From the cell containing the given text, extract its center point as (X, Y) coordinate. 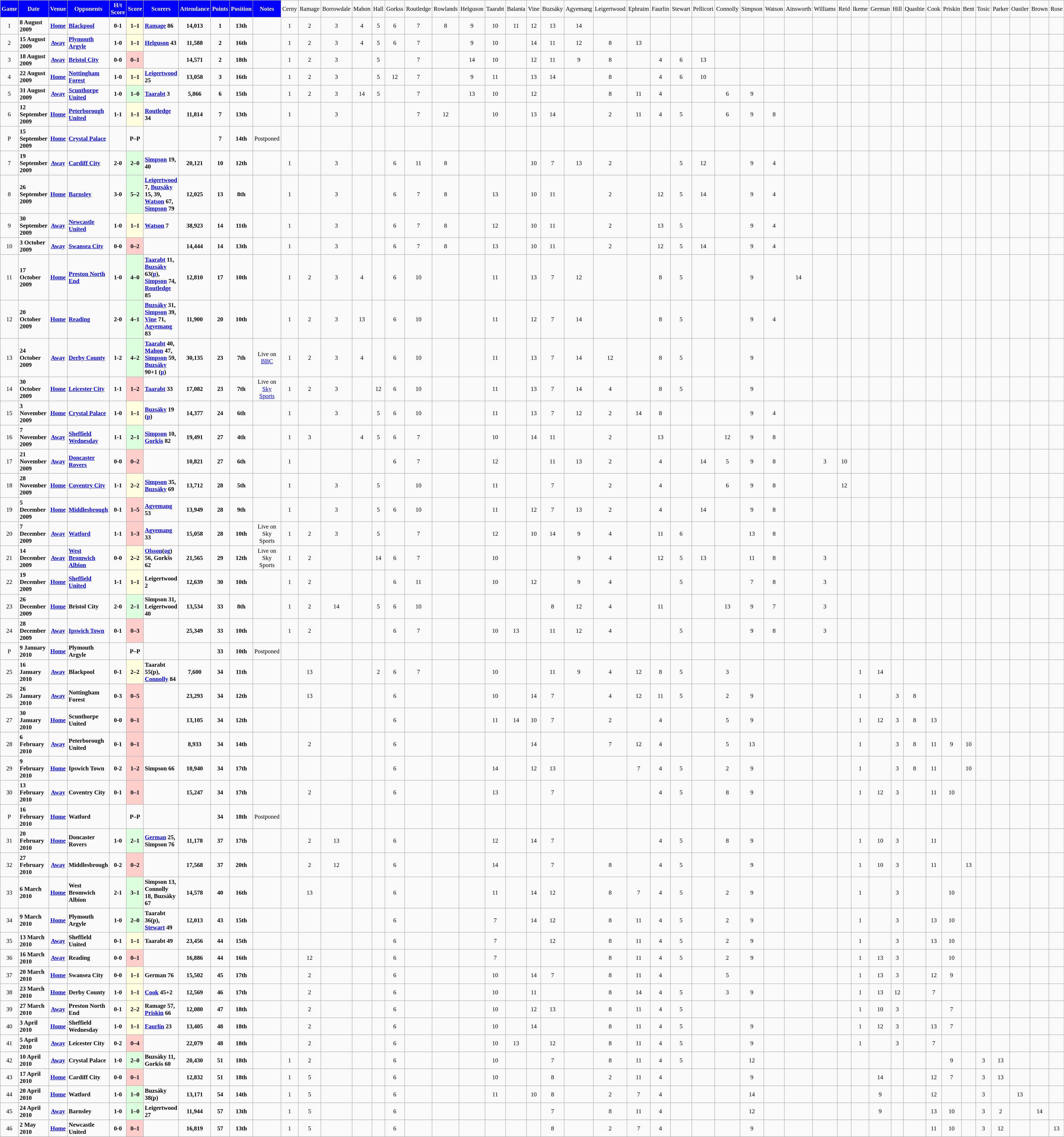
Leigertwood 25 (161, 77)
Ainsworth (799, 9)
28 December 2009 (34, 631)
Agyemang 33 (161, 534)
German 25, Simpson 76 (161, 841)
7,600 (195, 672)
11,814 (195, 114)
17 April 2010 (34, 1077)
10,821 (195, 462)
Quashie (915, 9)
Watson 7 (161, 226)
5 December 2009 (34, 510)
Hall (378, 9)
13,949 (195, 510)
German 76 (161, 975)
Opponents (88, 9)
30 January 2010 (34, 720)
6 February 2010 (34, 744)
20 February 2010 (34, 841)
20 October 2009 (34, 319)
30 September 2009 (34, 226)
16 February 2010 (34, 817)
9 March 2010 (34, 920)
26 December 2009 (34, 606)
20,121 (195, 163)
Taarabt 49 (161, 941)
26 (9, 696)
Ramage 86 (161, 26)
20 March 2010 (34, 975)
16 March 2010 (34, 958)
Ephraim (639, 9)
Leigertwood 7, Buzsáky 15, 39, Watson 67, Simpson 79 (161, 194)
Bent (969, 9)
1–3 (135, 534)
14,571 (195, 60)
11,178 (195, 841)
15 August 2009 (34, 43)
1-2 (118, 358)
Simpson 10, Gorkšs 82 (161, 437)
Simpson 31, Leigertwood 40 (161, 606)
30 October 2009 (34, 389)
Rowlands (446, 9)
Simpson 13, Connolly 18, Buzsáky 67 (161, 893)
13,171 (195, 1095)
Rose (1056, 9)
Taarabt (495, 9)
3–1 (135, 893)
Leigertwood 27 (161, 1111)
13,058 (195, 77)
H/t Score (118, 9)
Agyemang (579, 9)
Attendance (195, 9)
Simpson 35, Buzsáky 69 (161, 486)
30,135 (195, 358)
27 March 2010 (34, 1009)
9th (241, 510)
Faurlin (660, 9)
28 November 2009 (34, 486)
5,866 (195, 94)
19,491 (195, 437)
Taarabt 55(p), Connolly 84 (161, 672)
Tosic (984, 9)
0–3 (135, 631)
16 (9, 437)
Balanta (516, 9)
31 (9, 841)
Leigertwood (610, 9)
36 (9, 958)
Cook (934, 9)
Buzsáky 11, Gorkšs 60 (161, 1060)
14,444 (195, 246)
16,886 (195, 958)
13 February 2010 (34, 793)
15,502 (195, 975)
6 March 2010 (34, 893)
13,105 (195, 720)
0–5 (135, 696)
Connolly (727, 9)
12,025 (195, 194)
13,405 (195, 1026)
26 January 2010 (34, 696)
19 December 2009 (34, 582)
15,058 (195, 534)
25,349 (195, 631)
13,712 (195, 486)
4–2 (135, 358)
12,810 (195, 277)
Buzsáky 19 (p) (161, 413)
Routledge 34 (161, 114)
Buzsáky 31, Simpson 39, Vine 71, Agyemang 83 (161, 319)
Gorkss (395, 9)
Stewart (681, 9)
15,247 (195, 793)
Watson (774, 9)
27 February 2010 (34, 865)
Game (9, 9)
12,013 (195, 920)
Taarabt 36(p), Stewart 49 (161, 920)
21,565 (195, 558)
12,080 (195, 1009)
8,933 (195, 744)
14 December 2009 (34, 558)
Ramage (309, 9)
Simpson 19, 40 (161, 163)
Date (34, 9)
2-1 (118, 893)
Brown (1040, 9)
3 April 2010 (34, 1026)
25 (9, 672)
18 (9, 486)
13 March 2010 (34, 941)
23,456 (195, 941)
Helguson 43 (161, 43)
Hill (897, 9)
2 May 2010 (34, 1128)
42 (9, 1060)
22 (9, 582)
9 February 2010 (34, 768)
Scorers (161, 9)
Points (220, 9)
11,588 (195, 43)
Notes (267, 9)
47 (220, 1009)
Agyemang 53 (161, 510)
38 (9, 992)
16,819 (195, 1128)
Cook 45+2 (161, 992)
9 January 2010 (34, 651)
Williams (825, 9)
17,082 (195, 389)
Ikeme (860, 9)
Parker (1000, 9)
41 (9, 1043)
38,923 (195, 226)
15 September 2009 (34, 139)
15 (9, 413)
13,534 (195, 606)
5–2 (135, 194)
22,079 (195, 1043)
14,013 (195, 26)
Helguson (472, 9)
12,832 (195, 1077)
Priskin (952, 9)
0–4 (135, 1043)
Olsson(og) 56, Gorkšs 62 (161, 558)
3-0 (118, 194)
35 (9, 941)
Vine (534, 9)
19 (9, 510)
Leigertwood 2 (161, 582)
4–1 (135, 319)
Position (241, 9)
Taarabt 3 (161, 94)
17,568 (195, 865)
54 (220, 1095)
0-3 (118, 696)
11,900 (195, 319)
17 October 2009 (34, 277)
3 November 2009 (34, 413)
5 April 2010 (34, 1043)
3 October 2009 (34, 246)
Mahon (362, 9)
18 August 2009 (34, 60)
Taarabt 11, Buzsáky 63(p), Simpson 74, Routledge 85 (161, 277)
7 December 2009 (34, 534)
21 (9, 558)
Reid (844, 9)
4–0 (135, 277)
31 August 2009 (34, 94)
10,940 (195, 768)
12 September 2009 (34, 114)
19 September 2009 (34, 163)
23 March 2010 (34, 992)
14,578 (195, 893)
Cerny (289, 9)
Pellicori (703, 9)
Taarabt 40, Mahon 47, Simpson 59, Buzsáky 90+1 (p) (161, 358)
Score (135, 9)
Live on BBC (267, 358)
12,569 (195, 992)
Routledge (418, 9)
23,293 (195, 696)
32 (9, 865)
20 April 2010 (34, 1095)
21 November 2009 (34, 462)
1–5 (135, 510)
22 August 2009 (34, 77)
12,639 (195, 582)
Borrowdale (336, 9)
20,430 (195, 1060)
26 September 2009 (34, 194)
Ramage 57, Priskin 66 (161, 1009)
Simpson 66 (161, 768)
39 (9, 1009)
Faurlín 23 (161, 1026)
5th (241, 486)
Oastler (1020, 9)
Taarabt 33 (161, 389)
24 October 2009 (34, 358)
10 April 2010 (34, 1060)
Buzsáky (553, 9)
20th (241, 865)
7 November 2009 (34, 437)
16 January 2010 (34, 672)
24 April 2010 (34, 1111)
Buzsáky 38(p) (161, 1095)
4th (241, 437)
8 August 2009 (34, 26)
Venue (58, 9)
German (880, 9)
14,377 (195, 413)
Simpson (752, 9)
11,944 (195, 1111)
